Return (x, y) of the center of cell containing provided text 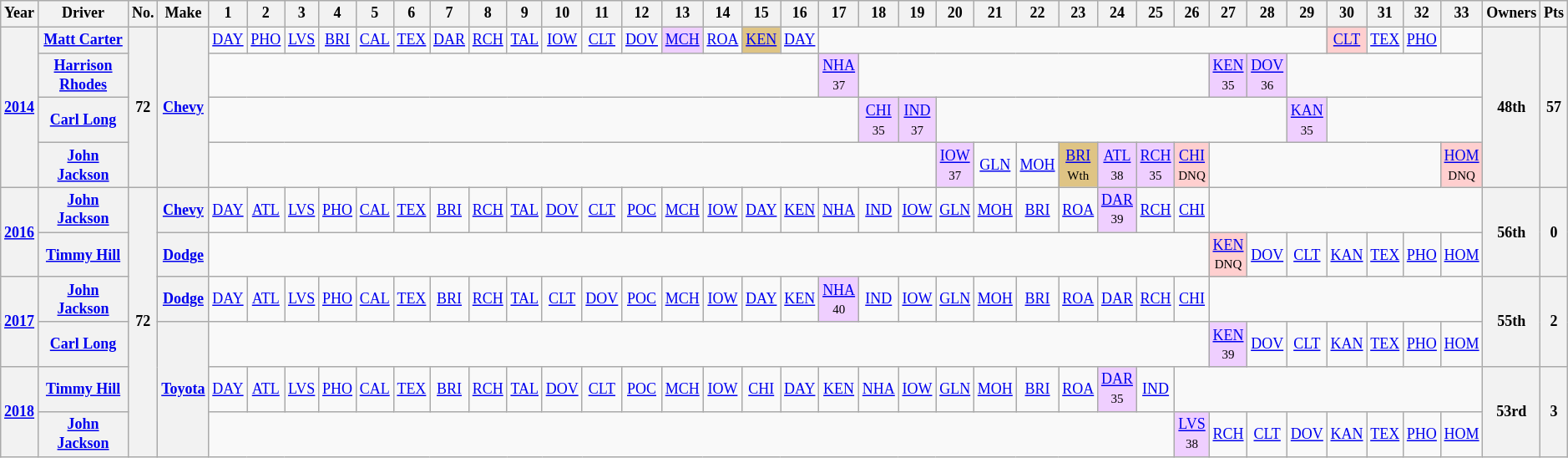
HOMDNQ (1461, 165)
14 (723, 13)
DAR35 (1117, 389)
CHI35 (878, 120)
8 (488, 13)
2016 (20, 232)
CHIDNQ (1192, 165)
ATL38 (1117, 165)
4 (337, 13)
1 (228, 13)
0 (1555, 232)
26 (1192, 13)
IOW37 (955, 165)
20 (955, 13)
Year (20, 13)
Pts (1555, 13)
48th (1511, 107)
18 (878, 13)
28 (1267, 13)
Owners (1511, 13)
5 (374, 13)
32 (1423, 13)
Make (184, 13)
2018 (20, 411)
DAR39 (1117, 210)
NHA37 (839, 75)
13 (682, 13)
30 (1347, 13)
12 (642, 13)
19 (917, 13)
6 (412, 13)
23 (1079, 13)
Harrison Rhodes (83, 75)
10 (562, 13)
IND37 (917, 120)
KEN39 (1228, 344)
17 (839, 13)
33 (1461, 13)
DOV36 (1267, 75)
2017 (20, 321)
56th (1511, 232)
Driver (83, 13)
BRIWth (1079, 165)
21 (995, 13)
11 (602, 13)
53rd (1511, 411)
No. (144, 13)
7 (449, 13)
KAN35 (1308, 120)
57 (1555, 107)
Toyota (184, 389)
15 (761, 13)
RCH35 (1156, 165)
2014 (20, 107)
22 (1037, 13)
24 (1117, 13)
KENDNQ (1228, 255)
27 (1228, 13)
9 (524, 13)
LVS38 (1192, 434)
16 (800, 13)
55th (1511, 321)
31 (1385, 13)
Matt Carter (83, 40)
25 (1156, 13)
29 (1308, 13)
NHA40 (839, 299)
KEN35 (1228, 75)
